Provide the [X, Y] coordinate of the cell's center where the given text is located.  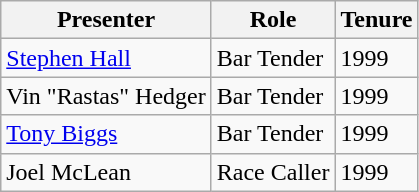
Presenter [106, 20]
Vin "Rastas" Hedger [106, 96]
Joel McLean [106, 172]
Tony Biggs [106, 134]
Race Caller [273, 172]
Stephen Hall [106, 58]
Tenure [376, 20]
Role [273, 20]
